Detect which cell encompasses the target text, then output its [x, y] center coordinate. 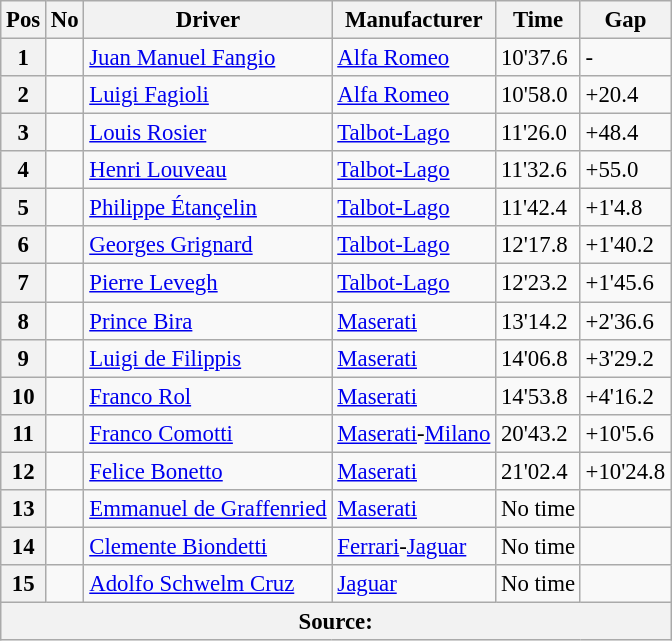
12 [24, 471]
7 [24, 283]
11'32.6 [538, 170]
5 [24, 208]
14'53.8 [538, 396]
Driver [208, 20]
+10'5.6 [625, 433]
11 [24, 433]
+10'24.8 [625, 471]
Time [538, 20]
+1'4.8 [625, 208]
+20.4 [625, 95]
Adolfo Schwelm Cruz [208, 584]
Jaguar [414, 584]
10'37.6 [538, 58]
6 [24, 245]
Luigi Fagioli [208, 95]
Maserati-Milano [414, 433]
Henri Louveau [208, 170]
Ferrari-Jaguar [414, 546]
10'58.0 [538, 95]
14'06.8 [538, 358]
Franco Comotti [208, 433]
Pos [24, 20]
Juan Manuel Fangio [208, 58]
10 [24, 396]
2 [24, 95]
21'02.4 [538, 471]
20'43.2 [538, 433]
13'14.2 [538, 321]
14 [24, 546]
Luigi de Filippis [208, 358]
+2'36.6 [625, 321]
Louis Rosier [208, 133]
+4'16.2 [625, 396]
Georges Grignard [208, 245]
Franco Rol [208, 396]
11'26.0 [538, 133]
+55.0 [625, 170]
1 [24, 58]
8 [24, 321]
+48.4 [625, 133]
9 [24, 358]
+1'40.2 [625, 245]
No [65, 20]
Prince Bira [208, 321]
13 [24, 509]
Felice Bonetto [208, 471]
Manufacturer [414, 20]
3 [24, 133]
+1'45.6 [625, 283]
Gap [625, 20]
Philippe Étançelin [208, 208]
Pierre Levegh [208, 283]
Source: [336, 621]
11'42.4 [538, 208]
4 [24, 170]
15 [24, 584]
- [625, 58]
12'17.8 [538, 245]
12'23.2 [538, 283]
+3'29.2 [625, 358]
Clemente Biondetti [208, 546]
Emmanuel de Graffenried [208, 509]
